Output the [x, y] coordinate of the center of the cell containing the given text.  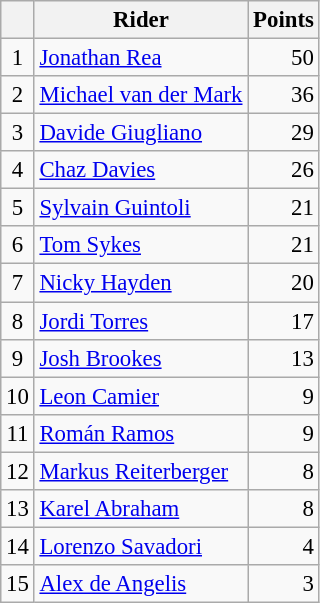
14 [18, 546]
20 [284, 283]
Sylvain Guintoli [141, 208]
Rider [141, 20]
6 [18, 245]
Markus Reiterberger [141, 471]
Leon Camier [141, 396]
15 [18, 584]
12 [18, 471]
Michael van der Mark [141, 95]
Davide Giugliano [141, 133]
Chaz Davies [141, 170]
10 [18, 396]
26 [284, 170]
Nicky Hayden [141, 283]
2 [18, 95]
Lorenzo Savadori [141, 546]
36 [284, 95]
Román Ramos [141, 433]
Jordi Torres [141, 321]
7 [18, 283]
Josh Brookes [141, 358]
Tom Sykes [141, 245]
50 [284, 58]
Points [284, 20]
29 [284, 133]
1 [18, 58]
17 [284, 321]
Jonathan Rea [141, 58]
5 [18, 208]
Karel Abraham [141, 509]
Alex de Angelis [141, 584]
11 [18, 433]
